Find where the given text appears and provide that cell's center as [X, Y] coordinate. 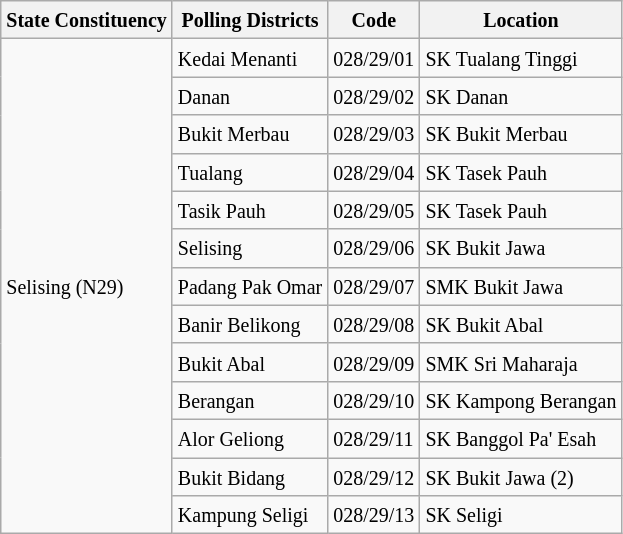
State Constituency [87, 20]
Polling Districts [250, 20]
028/29/08 [374, 324]
SK Bukit Merbau [521, 134]
028/29/13 [374, 515]
Kedai Menanti [250, 58]
028/29/10 [374, 400]
Selising [250, 248]
Bukit Abal [250, 362]
Banir Belikong [250, 324]
028/29/12 [374, 477]
Code [374, 20]
028/29/07 [374, 286]
Tasik Pauh [250, 210]
028/29/01 [374, 58]
SK Bukit Jawa (2) [521, 477]
028/29/03 [374, 134]
Location [521, 20]
SK Danan [521, 96]
028/29/11 [374, 438]
SMK Sri Maharaja [521, 362]
SK Seligi [521, 515]
Padang Pak Omar [250, 286]
SK Banggol Pa' Esah [521, 438]
SK Tualang Tinggi [521, 58]
028/29/09 [374, 362]
SK Kampong Berangan [521, 400]
Kampung Seligi [250, 515]
Selising (N29) [87, 286]
028/29/06 [374, 248]
028/29/02 [374, 96]
SMK Bukit Jawa [521, 286]
Bukit Merbau [250, 134]
028/29/04 [374, 172]
Bukit Bidang [250, 477]
SK Bukit Jawa [521, 248]
Berangan [250, 400]
Alor Geliong [250, 438]
Tualang [250, 172]
SK Bukit Abal [521, 324]
Danan [250, 96]
028/29/05 [374, 210]
